Pinpoint the cell where the given text exists, returning its (x, y) midpoint coordinate. 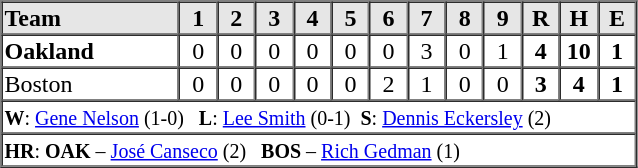
W: Gene Nelson (1-0) L: Lee Smith (0-1) S: Dennis Eckersley (2) (319, 116)
E (617, 18)
HR: OAK – José Canseco (2) BOS – Rich Gedman (1) (319, 150)
Team (91, 18)
10 (579, 50)
6 (388, 18)
R (541, 18)
5 (350, 18)
H (579, 18)
7 (427, 18)
Oakland (91, 50)
Boston (91, 84)
8 (465, 18)
9 (503, 18)
